Provide the [X, Y] coordinate of the cell's center where the given text is located.  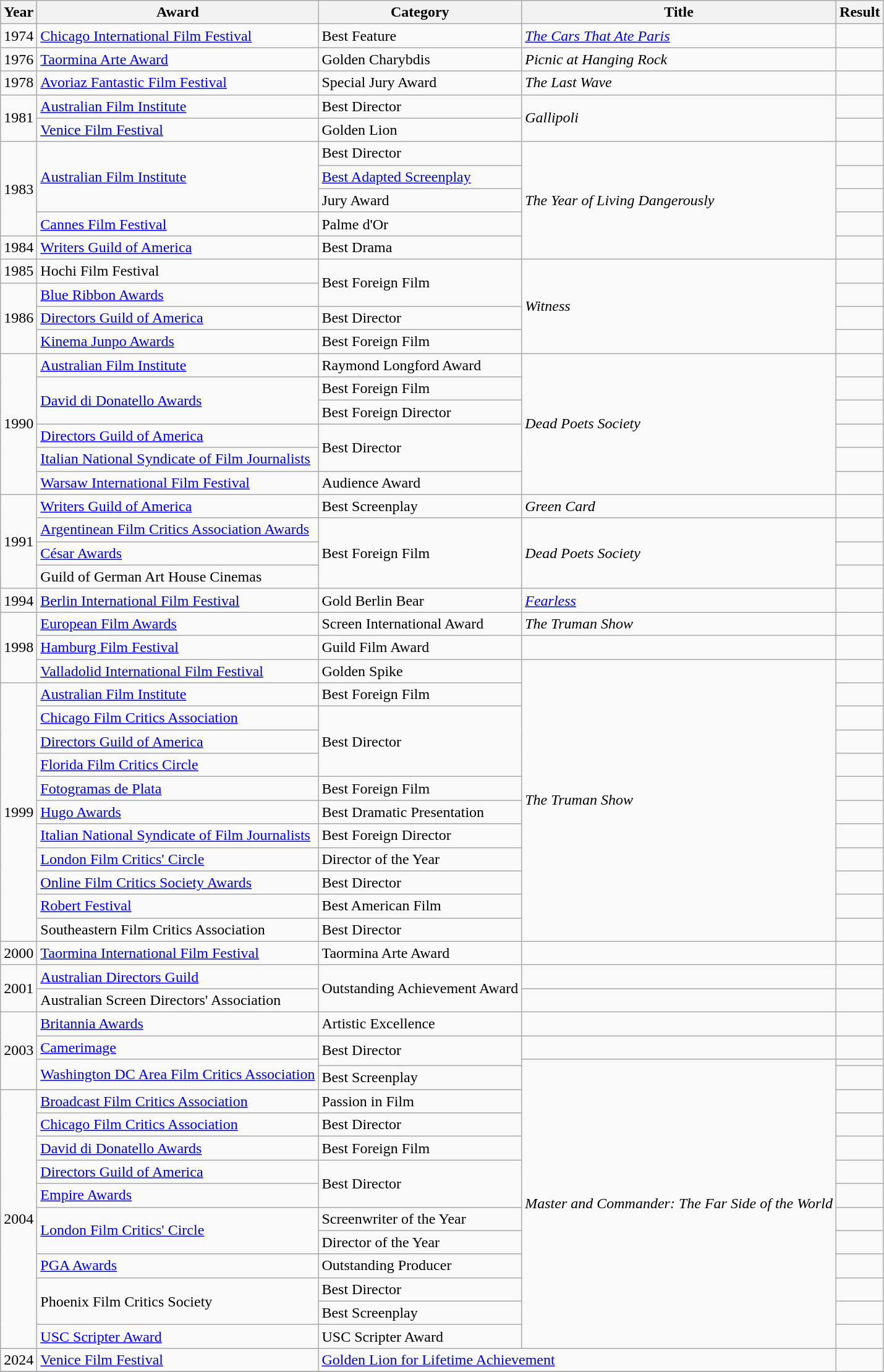
Argentinean Film Critics Association Awards [178, 530]
European Film Awards [178, 624]
Camerimage [178, 1048]
Guild of German Art House Cinemas [178, 577]
Valladolid International Film Festival [178, 671]
Golden Lion [420, 130]
Warsaw International Film Festival [178, 483]
1978 [19, 83]
Britannia Awards [178, 1023]
1991 [19, 541]
Best Dramatic Presentation [420, 812]
Southeastern Film Critics Association [178, 929]
1986 [19, 318]
Result [860, 12]
The Cars That Ate Paris [679, 36]
Empire Awards [178, 1195]
Cannes Film Festival [178, 224]
2001 [19, 988]
Jury Award [420, 200]
Phoenix Film Critics Society [178, 1301]
Outstanding Achievement Award [420, 988]
Taormina International Film Festival [178, 953]
Best Feature [420, 36]
Hamburg Film Festival [178, 647]
1990 [19, 424]
Screenwriter of the Year [420, 1219]
The Last Wave [679, 83]
1994 [19, 600]
Palme d'Or [420, 224]
Australian Screen Directors' Association [178, 1000]
Online Film Critics Society Awards [178, 883]
Special Jury Award [420, 83]
Year [19, 12]
Category [420, 12]
Hochi Film Festival [178, 271]
Best Adapted Screenplay [420, 177]
Washington DC Area Film Critics Association [178, 1074]
1998 [19, 647]
1984 [19, 247]
Florida Film Critics Circle [178, 765]
PGA Awards [178, 1266]
1983 [19, 188]
2003 [19, 1051]
1985 [19, 271]
Avoriaz Fantastic Film Festival [178, 83]
Gold Berlin Bear [420, 600]
Golden Spike [420, 671]
Raymond Longford Award [420, 365]
Picnic at Hanging Rock [679, 59]
César Awards [178, 553]
Witness [679, 306]
1981 [19, 118]
Chicago International Film Festival [178, 36]
1974 [19, 36]
Screen International Award [420, 624]
Australian Directors Guild [178, 976]
Berlin International Film Festival [178, 600]
Kinema Junpo Awards [178, 342]
Fearless [679, 600]
Master and Commander: The Far Side of the World [679, 1204]
2024 [19, 1360]
Best Drama [420, 247]
Blue Ribbon Awards [178, 295]
The Year of Living Dangerously [679, 200]
Award [178, 12]
Best American Film [420, 906]
Golden Charybdis [420, 59]
2004 [19, 1219]
Artistic Excellence [420, 1023]
Hugo Awards [178, 812]
Fotogramas de Plata [178, 789]
Robert Festival [178, 906]
Green Card [679, 506]
Gallipoli [679, 118]
Golden Lion for Lifetime Achievement [577, 1360]
Outstanding Producer [420, 1266]
1976 [19, 59]
Guild Film Award [420, 647]
Audience Award [420, 483]
2000 [19, 953]
Broadcast Film Critics Association [178, 1101]
Passion in Film [420, 1101]
Title [679, 12]
1999 [19, 812]
